From the cell containing the given text, extract its center point as [X, Y] coordinate. 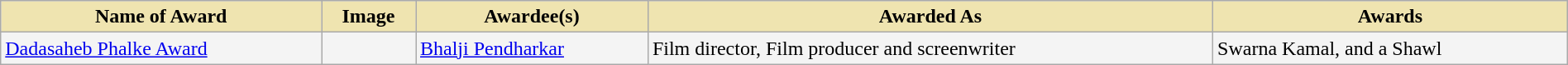
Name of Award [161, 17]
Dadasaheb Phalke Award [161, 48]
Film director, Film producer and screenwriter [930, 48]
Awards [1391, 17]
Awardee(s) [531, 17]
Image [369, 17]
Swarna Kamal, and a Shawl [1391, 48]
Awarded As [930, 17]
Bhalji Pendharkar [531, 48]
